Determine the (X, Y) coordinate at the center of the cell enclosing the given text.  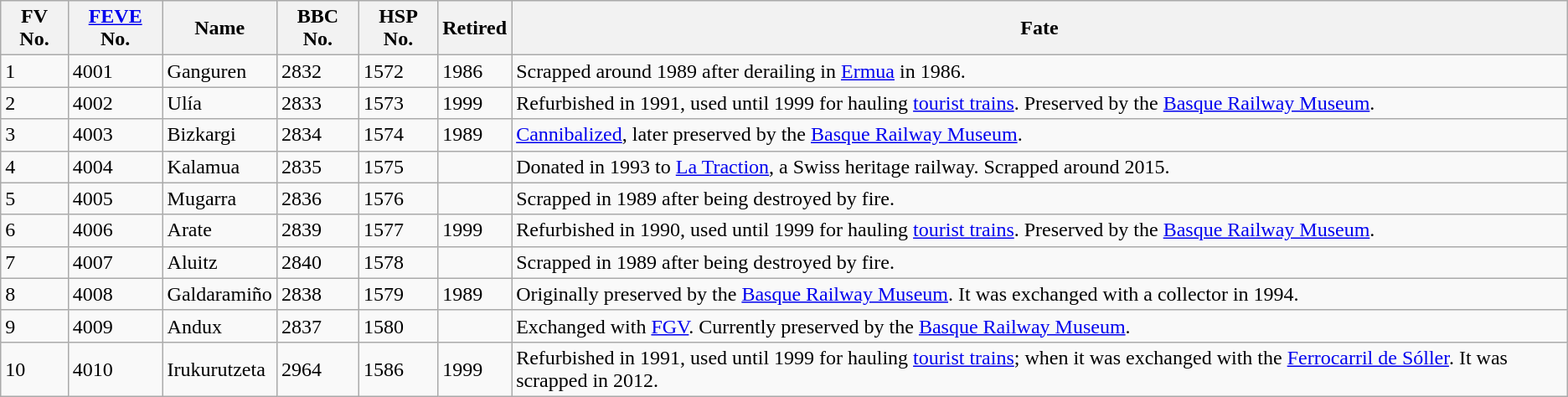
Mugarra (219, 198)
4004 (116, 167)
Irukurutzeta (219, 369)
1577 (398, 230)
FEVE No. (116, 28)
4002 (116, 103)
4008 (116, 294)
1 (35, 71)
Galdaramiño (219, 294)
4003 (116, 135)
5 (35, 198)
Kalamua (219, 167)
FV No. (35, 28)
1575 (398, 167)
1576 (398, 198)
Retired (475, 28)
4005 (116, 198)
Scrapped around 1989 after derailing in Ermua in 1986. (1040, 71)
2 (35, 103)
2832 (317, 71)
4 (35, 167)
Ulía (219, 103)
1580 (398, 326)
4010 (116, 369)
1574 (398, 135)
1578 (398, 262)
Originally preserved by the Basque Railway Museum. It was exchanged with a collector in 1994. (1040, 294)
10 (35, 369)
3 (35, 135)
2833 (317, 103)
4006 (116, 230)
Ganguren (219, 71)
2837 (317, 326)
2835 (317, 167)
Andux (219, 326)
2964 (317, 369)
Name (219, 28)
BBC No. (317, 28)
8 (35, 294)
6 (35, 230)
Aluitz (219, 262)
1586 (398, 369)
2839 (317, 230)
1572 (398, 71)
HSP No. (398, 28)
Bizkargi (219, 135)
Arate (219, 230)
Refurbished in 1991, used until 1999 for hauling tourist trains; when it was exchanged with the Ferrocarril de Sóller. It was scrapped in 2012. (1040, 369)
2836 (317, 198)
Refurbished in 1991, used until 1999 for hauling tourist trains. Preserved by the Basque Railway Museum. (1040, 103)
Donated in 1993 to La Traction, a Swiss heritage railway. Scrapped around 2015. (1040, 167)
4007 (116, 262)
Cannibalized, later preserved by the Basque Railway Museum. (1040, 135)
2834 (317, 135)
7 (35, 262)
4009 (116, 326)
1579 (398, 294)
1986 (475, 71)
Refurbished in 1990, used until 1999 for hauling tourist trains. Preserved by the Basque Railway Museum. (1040, 230)
2838 (317, 294)
1573 (398, 103)
4001 (116, 71)
Exchanged with FGV. Currently preserved by the Basque Railway Museum. (1040, 326)
9 (35, 326)
2840 (317, 262)
Fate (1040, 28)
